Extract the [x, y] coordinate from the center of the cell holding the provided text.  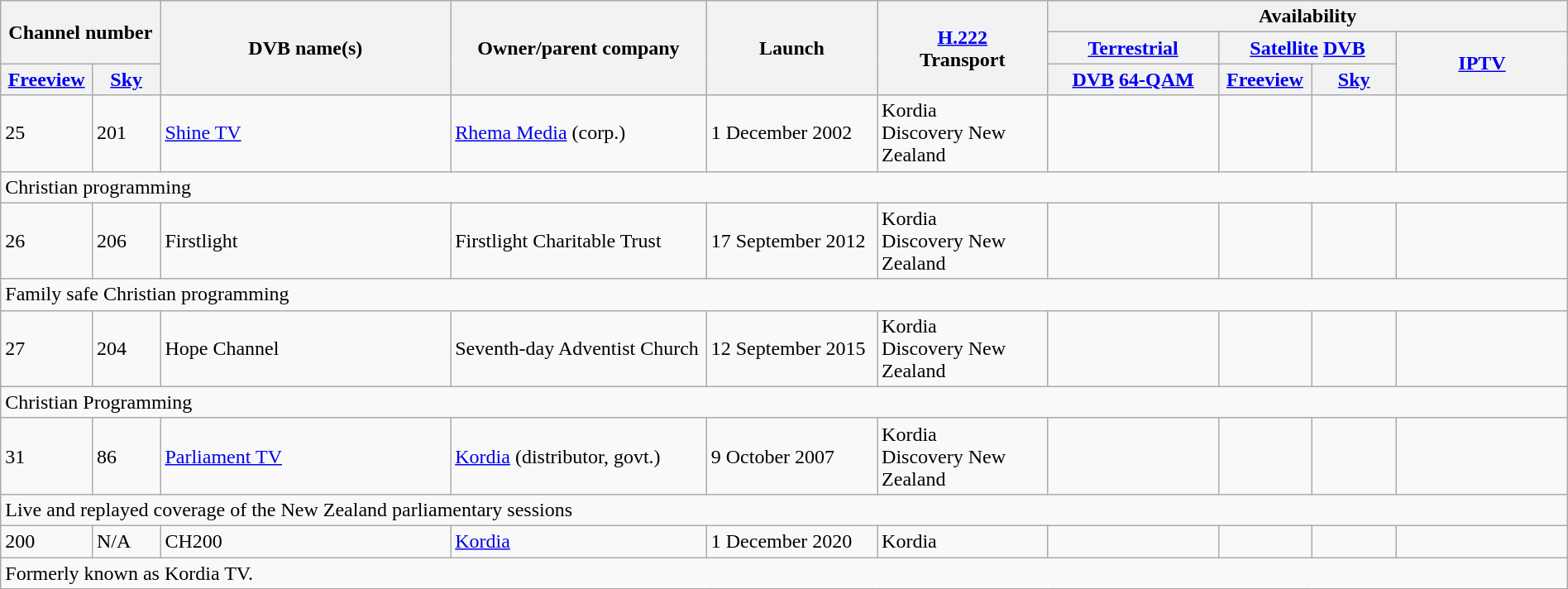
Firstlight [306, 241]
Kordia (distributor, govt.) [579, 456]
31 [46, 456]
9 October 2007 [791, 456]
Seventh-day Adventist Church [579, 348]
Christian Programming [784, 402]
204 [126, 348]
DVB 64-QAM [1133, 79]
Channel number [81, 32]
206 [126, 241]
Availability [1307, 17]
Parliament TV [306, 456]
Rhema Media (corp.) [579, 133]
1 December 2020 [791, 541]
Terrestrial [1133, 48]
86 [126, 456]
25 [46, 133]
N/A [126, 541]
1 December 2002 [791, 133]
Owner/parent company [579, 48]
Firstlight Charitable Trust [579, 241]
27 [46, 348]
DVB name(s) [306, 48]
17 September 2012 [791, 241]
CH200 [306, 541]
201 [126, 133]
Live and replayed coverage of the New Zealand parliamentary sessions [784, 510]
Formerly known as Kordia TV. [784, 573]
Satellite DVB [1307, 48]
H.222Transport [963, 48]
200 [46, 541]
Family safe Christian programming [784, 294]
12 September 2015 [791, 348]
Shine TV [306, 133]
IPTV [1482, 64]
Hope Channel [306, 348]
Christian programming [784, 187]
Launch [791, 48]
26 [46, 241]
